Return the (X, Y) coordinate for the center point of the cell that contains the specified text.  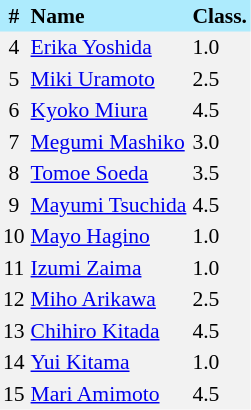
13 (14, 331)
Kyoko Miura (109, 110)
Miki Uramoto (109, 79)
7 (14, 142)
Megumi Mashiko (109, 142)
# (14, 16)
Mari Amimoto (109, 394)
14 (14, 362)
9 (14, 205)
3.5 (220, 174)
Izumi Zaima (109, 268)
Yui Kitama (109, 362)
Mayo Hagino (109, 236)
Chihiro Kitada (109, 331)
12 (14, 300)
15 (14, 394)
3.0 (220, 142)
11 (14, 268)
Name (109, 16)
Mayumi Tsuchida (109, 205)
6 (14, 110)
Erika Yoshida (109, 48)
Class. (220, 16)
10 (14, 236)
8 (14, 174)
Miho Arikawa (109, 300)
5 (14, 79)
4 (14, 48)
Tomoe Soeda (109, 174)
